Determine the [X, Y] coordinate at the center of the cell enclosing the given text.  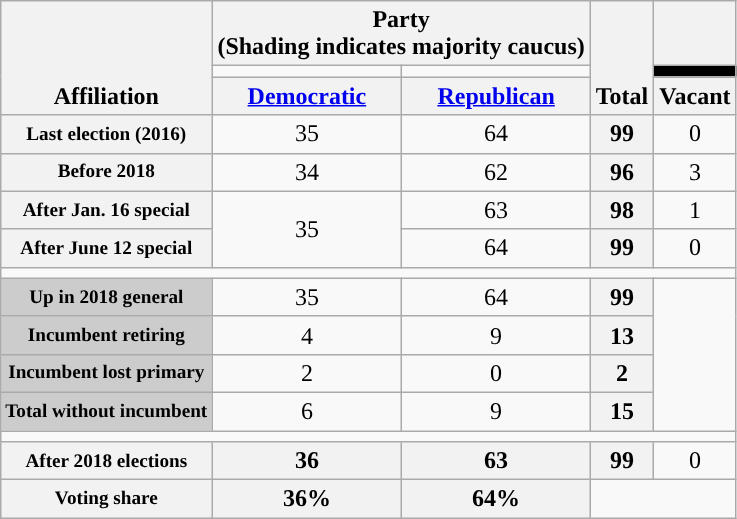
15 [622, 411]
Incumbent retiring [106, 335]
4 [307, 335]
Voting share [106, 499]
Affiliation [106, 58]
Total [622, 58]
34 [307, 172]
96 [622, 172]
Party (Shading indicates majority caucus) [401, 34]
62 [496, 172]
Last election (2016) [106, 134]
Total without incumbent [106, 411]
64% [496, 499]
Before 2018 [106, 172]
13 [622, 335]
Incumbent lost primary [106, 373]
Democratic [307, 96]
After 2018 elections [106, 461]
After June 12 special [106, 248]
1 [695, 210]
Republican [496, 96]
3 [695, 172]
36 [307, 461]
36% [307, 499]
6 [307, 411]
98 [622, 210]
Vacant [695, 96]
After Jan. 16 special [106, 210]
Up in 2018 general [106, 297]
